Detect which cell encompasses the target text, then output its [X, Y] center coordinate. 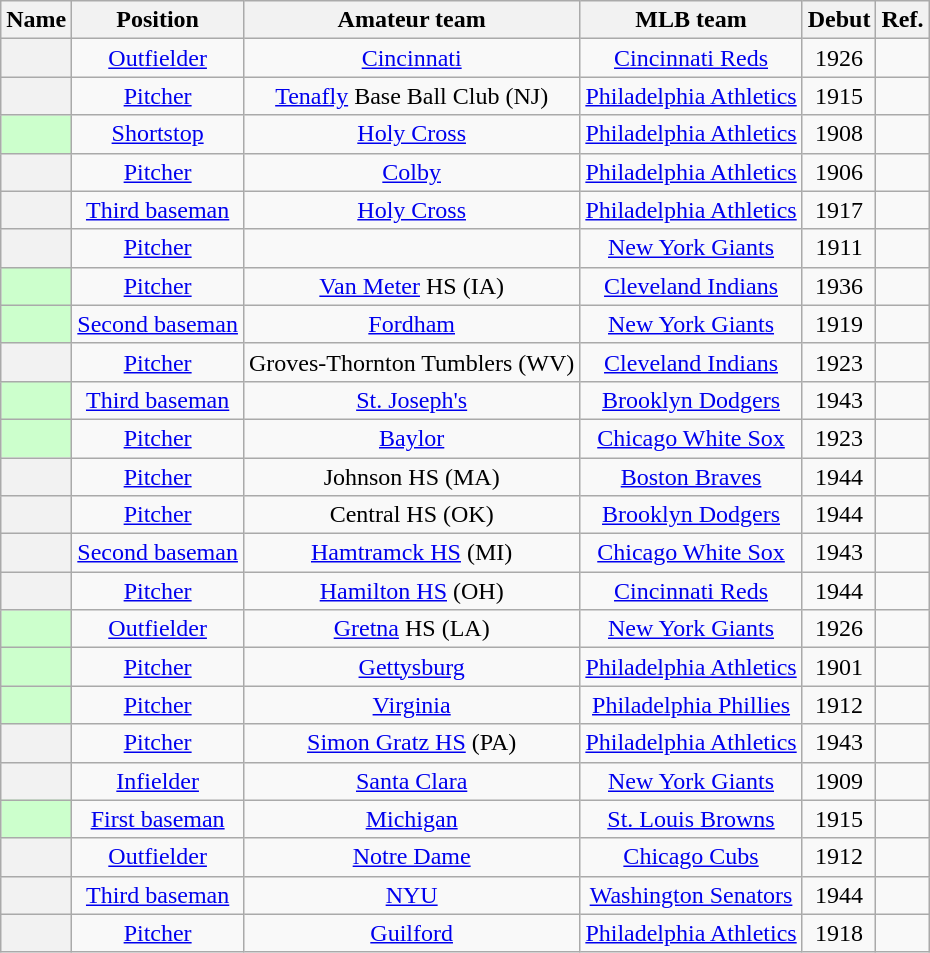
Ref. [902, 20]
Philadelphia Phillies [691, 705]
1918 [839, 933]
Fordham [411, 324]
Michigan [411, 819]
Infielder [158, 781]
NYU [411, 895]
Johnson HS (MA) [411, 477]
Shortstop [158, 134]
1906 [839, 172]
1917 [839, 210]
Amateur team [411, 20]
Hamtramck HS (MI) [411, 553]
Debut [839, 20]
1911 [839, 248]
Gretna HS (LA) [411, 629]
St. Louis Browns [691, 819]
Simon Gratz HS (PA) [411, 743]
Van Meter HS (IA) [411, 286]
MLB team [691, 20]
Position [158, 20]
1919 [839, 324]
1909 [839, 781]
First baseman [158, 819]
1901 [839, 667]
1936 [839, 286]
Santa Clara [411, 781]
Gettysburg [411, 667]
Cincinnati [411, 58]
1908 [839, 134]
Central HS (OK) [411, 515]
Baylor [411, 438]
Chicago Cubs [691, 857]
Name [36, 20]
Tenafly Base Ball Club (NJ) [411, 96]
Boston Braves [691, 477]
St. Joseph's [411, 400]
Hamilton HS (OH) [411, 591]
Colby [411, 172]
Virginia [411, 705]
Washington Senators [691, 895]
Groves-Thornton Tumblers (WV) [411, 362]
Guilford [411, 933]
Notre Dame [411, 857]
